Output the (x, y) coordinate of the center of the cell containing the given text.  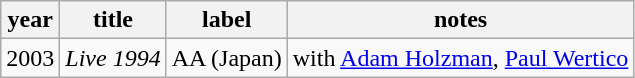
year (30, 20)
title (113, 20)
2003 (30, 58)
with Adam Holzman, Paul Wertico (460, 58)
Live 1994 (113, 58)
label (226, 20)
AA (Japan) (226, 58)
notes (460, 20)
